Scan for the cell matching the given text and deliver its [X, Y] coordinate at center. 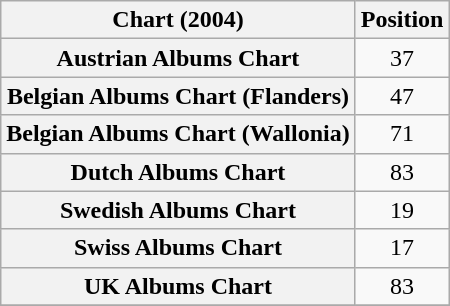
Belgian Albums Chart (Wallonia) [178, 134]
UK Albums Chart [178, 286]
Chart (2004) [178, 20]
47 [402, 96]
17 [402, 248]
37 [402, 58]
71 [402, 134]
Position [402, 20]
Dutch Albums Chart [178, 172]
Belgian Albums Chart (Flanders) [178, 96]
Swiss Albums Chart [178, 248]
Swedish Albums Chart [178, 210]
19 [402, 210]
Austrian Albums Chart [178, 58]
